Output the (x, y) coordinate of the center of the cell containing the given text.  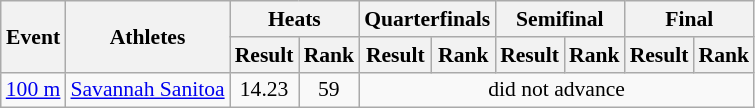
did not advance (556, 90)
Heats (294, 19)
59 (330, 90)
100 m (34, 90)
Semifinal (560, 19)
Savannah Sanitoa (147, 90)
Final (690, 19)
14.23 (264, 90)
Athletes (147, 36)
Quarterfinals (427, 19)
Event (34, 36)
